Scan for the cell matching the given text and deliver its [x, y] coordinate at center. 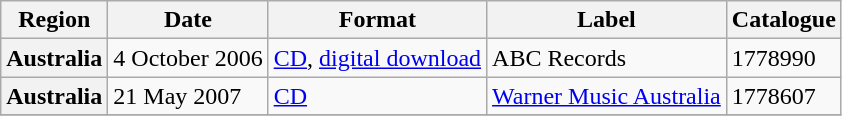
Date [188, 20]
Format [377, 20]
Label [607, 20]
1778607 [784, 96]
4 October 2006 [188, 58]
CD [377, 96]
CD, digital download [377, 58]
21 May 2007 [188, 96]
Region [54, 20]
Catalogue [784, 20]
ABC Records [607, 58]
1778990 [784, 58]
Warner Music Australia [607, 96]
